Find where the given text appears and provide that cell's center as [X, Y] coordinate. 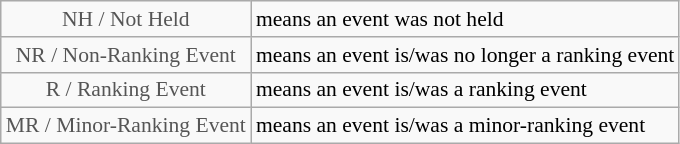
means an event was not held [466, 19]
means an event is/was a minor-ranking event [466, 126]
MR / Minor-Ranking Event [126, 126]
NR / Non-Ranking Event [126, 55]
means an event is/was no longer a ranking event [466, 55]
NH / Not Held [126, 19]
means an event is/was a ranking event [466, 90]
R / Ranking Event [126, 90]
